Identify which cell holds the provided text, then report its [x, y] central coordinate. 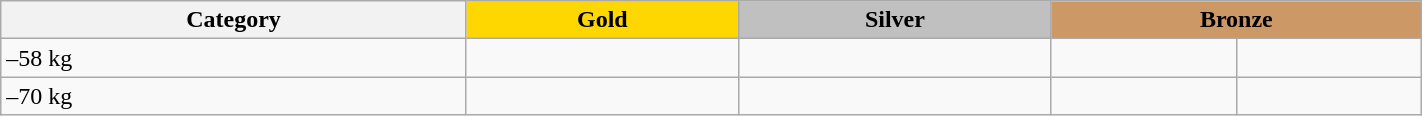
Category [234, 20]
–58 kg [234, 58]
Silver [894, 20]
Bronze [1236, 20]
Gold [602, 20]
–70 kg [234, 96]
